Capture the cell that displays the provided text and extract its [X, Y] central coordinate. 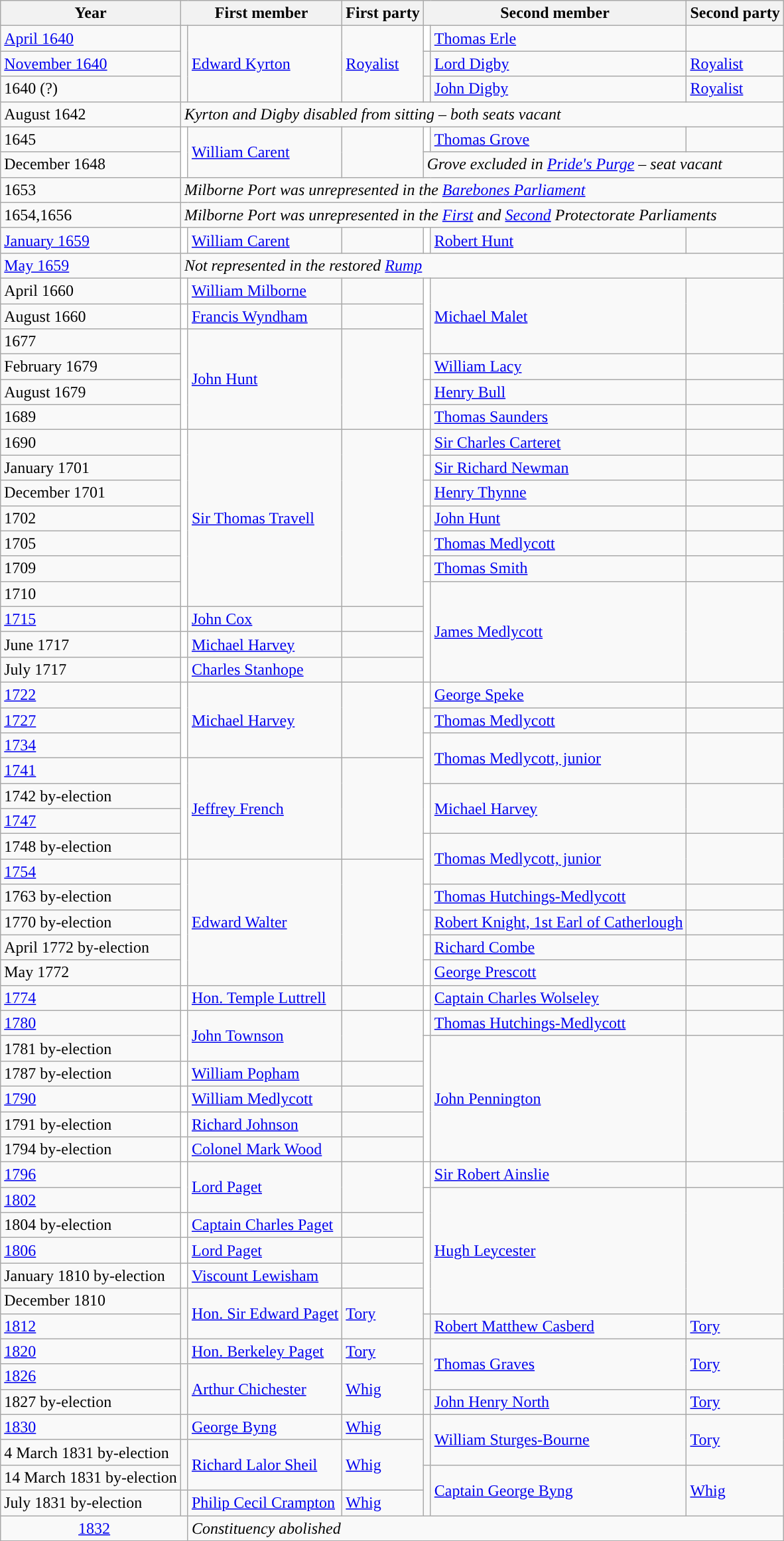
1812 [91, 1326]
January 1810 by-election [91, 1276]
Michael Malet [558, 316]
1774 [91, 998]
1826 [91, 1376]
1804 by-election [91, 1225]
Richard Lalor Sheil [265, 1465]
1780 [91, 1023]
1794 by-election [91, 1150]
1830 [91, 1427]
1705 [91, 543]
1742 by-election [91, 796]
1677 [91, 342]
Thomas Erle [558, 38]
George Speke [558, 695]
1722 [91, 695]
Thomas Graves [558, 1364]
Edward Walter [265, 922]
William Lacy [558, 367]
1645 [91, 139]
John Pennington [558, 1099]
1689 [91, 417]
1796 [91, 1175]
1806 [91, 1250]
May 1659 [91, 265]
First member [261, 13]
Grove excluded in Pride's Purge – seat vacant [604, 165]
January 1701 [91, 468]
John Digby [558, 89]
George Byng [265, 1427]
1640 (?) [91, 89]
Hon. Temple Luttrell [265, 998]
14 March 1831 by-election [91, 1477]
August 1642 [91, 114]
William Sturges-Bourne [558, 1440]
Lord Digby [558, 64]
Viscount Lewisham [265, 1276]
Philip Cecil Crampton [265, 1503]
Richard Johnson [265, 1124]
Hugh Leycester [558, 1250]
William Milborne [265, 291]
Richard Combe [558, 947]
1747 [91, 821]
1710 [91, 594]
Jeffrey French [265, 809]
Sir Richard Newman [558, 468]
Charles Stanhope [265, 669]
4 March 1831 by-election [91, 1452]
1715 [91, 619]
John Henry North [558, 1402]
1654,1656 [91, 215]
1727 [91, 720]
William Medlycott [265, 1099]
November 1640 [91, 64]
First party [383, 13]
Milborne Port was unrepresented in the Barebones Parliament [482, 190]
December 1810 [91, 1301]
Not represented in the restored Rump [482, 265]
April 1660 [91, 291]
Henry Bull [558, 392]
1741 [91, 771]
Sir Robert Ainslie [558, 1175]
1734 [91, 746]
Colonel Mark Wood [265, 1150]
July 1717 [91, 669]
George Prescott [558, 972]
1832 [94, 1528]
1787 by-election [91, 1073]
John Townson [265, 1036]
Sir Charles Carteret [558, 442]
January 1659 [91, 240]
Robert Knight, 1st Earl of Catherlough [558, 922]
Hon. Sir Edward Paget [265, 1313]
Edward Kyrton [265, 64]
Captain Charles Paget [265, 1225]
August 1679 [91, 392]
Thomas Smith [558, 569]
1754 [91, 872]
April 1772 by-election [91, 947]
Thomas Grove [558, 139]
1770 by-election [91, 922]
June 1717 [91, 644]
Thomas Saunders [558, 417]
Arthur Chichester [265, 1389]
Constituency abolished [486, 1528]
Captain Charles Wolseley [558, 998]
December 1701 [91, 493]
August 1660 [91, 316]
1763 by-election [91, 897]
Second member [555, 13]
February 1679 [91, 367]
1791 by-election [91, 1124]
1702 [91, 518]
1790 [91, 1099]
Francis Wyndham [265, 316]
1653 [91, 190]
Kyrton and Digby disabled from sitting – both seats vacant [482, 114]
1748 by-election [91, 846]
1709 [91, 569]
April 1640 [91, 38]
1690 [91, 442]
1781 by-election [91, 1048]
Milborne Port was unrepresented in the First and Second Protectorate Parliaments [482, 215]
John Cox [265, 619]
1820 [91, 1351]
Year [91, 13]
May 1772 [91, 972]
Captain George Byng [558, 1490]
December 1648 [91, 165]
Second party [735, 13]
Henry Thynne [558, 493]
July 1831 by-election [91, 1503]
Robert Hunt [558, 240]
Hon. Berkeley Paget [265, 1351]
Robert Matthew Casberd [558, 1326]
Sir Thomas Travell [265, 518]
William Popham [265, 1073]
1802 [91, 1200]
1827 by-election [91, 1402]
James Medlycott [558, 632]
